Output the [X, Y] coordinate of the center of the cell containing the given text.  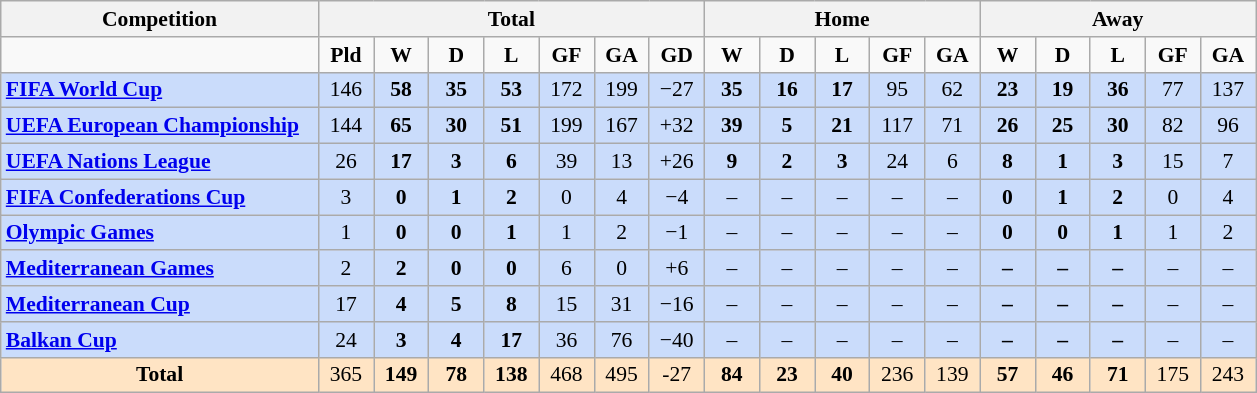
82 [1172, 126]
495 [622, 375]
UEFA European Championship [160, 126]
21 [842, 126]
+32 [676, 126]
468 [566, 375]
65 [402, 126]
−27 [676, 90]
Away [1118, 19]
Pld [346, 55]
Mediterranean Cup [160, 304]
−1 [676, 233]
Home [842, 19]
53 [512, 90]
UEFA Nations League [160, 162]
138 [512, 375]
40 [842, 375]
Balkan Cup [160, 340]
9 [732, 162]
7 [1228, 162]
51 [512, 126]
365 [346, 375]
57 [1008, 375]
146 [346, 90]
149 [402, 375]
84 [732, 375]
25 [1062, 126]
96 [1228, 126]
77 [1172, 90]
236 [898, 375]
243 [1228, 375]
+26 [676, 162]
FIFA World Cup [160, 90]
76 [622, 340]
+6 [676, 269]
19 [1062, 90]
13 [622, 162]
Competition [160, 19]
FIFA Confederations Cup [160, 197]
16 [786, 90]
GD [676, 55]
78 [456, 375]
62 [952, 90]
−16 [676, 304]
-27 [676, 375]
144 [346, 126]
−40 [676, 340]
Mediterranean Games [160, 269]
139 [952, 375]
46 [1062, 375]
31 [622, 304]
117 [898, 126]
167 [622, 126]
95 [898, 90]
−4 [676, 197]
Olympic Games [160, 233]
137 [1228, 90]
58 [402, 90]
172 [566, 90]
175 [1172, 375]
